Return the [X, Y] coordinate for the center point of the cell that contains the specified text.  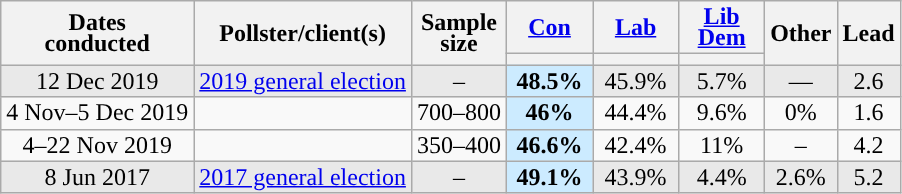
42.4% [636, 145]
Lib Dem [722, 28]
4.4% [722, 177]
1.6 [868, 113]
8 Jun 2017 [98, 177]
4–22 Nov 2019 [98, 145]
Pollster/client(s) [303, 33]
48.5% [549, 81]
44.4% [636, 113]
43.9% [636, 177]
46% [549, 113]
5.7% [722, 81]
Other [801, 33]
350–400 [458, 145]
11% [722, 145]
Con [549, 28]
Datesconducted [98, 33]
4.2 [868, 145]
0% [801, 113]
2019 general election [303, 81]
Lead [868, 33]
700–800 [458, 113]
12 Dec 2019 [98, 81]
4 Nov–5 Dec 2019 [98, 113]
2.6% [801, 177]
45.9% [636, 81]
2017 general election [303, 177]
2.6 [868, 81]
— [801, 81]
49.1% [549, 177]
5.2 [868, 177]
9.6% [722, 113]
Samplesize [458, 33]
Lab [636, 28]
46.6% [549, 145]
